Scan for the cell matching the given text and deliver its (x, y) coordinate at center. 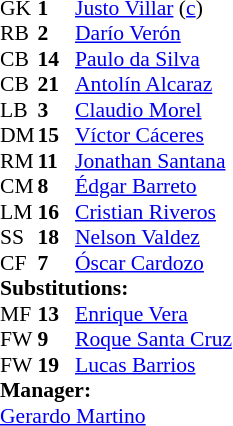
CF (19, 263)
3 (57, 110)
2 (57, 33)
16 (57, 212)
7 (57, 263)
RB (19, 33)
Manager: (116, 391)
14 (57, 59)
Cristian Riveros (154, 212)
Óscar Cardozo (154, 263)
13 (57, 314)
11 (57, 161)
Roque Santa Cruz (154, 339)
8 (57, 187)
Darío Verón (154, 33)
Claudio Morel (154, 110)
LB (19, 110)
15 (57, 135)
Víctor Cáceres (154, 135)
MF (19, 314)
LM (19, 212)
SS (19, 237)
Jonathan Santana (154, 161)
Lucas Barrios (154, 365)
21 (57, 85)
Enrique Vera (154, 314)
DM (19, 135)
Antolín Alcaraz (154, 85)
9 (57, 339)
Paulo da Silva (154, 59)
19 (57, 365)
Substitutions: (116, 289)
Nelson Valdez (154, 237)
CM (19, 187)
RM (19, 161)
Édgar Barreto (154, 187)
18 (57, 237)
